Output the [X, Y] coordinate of the center of the cell containing the given text.  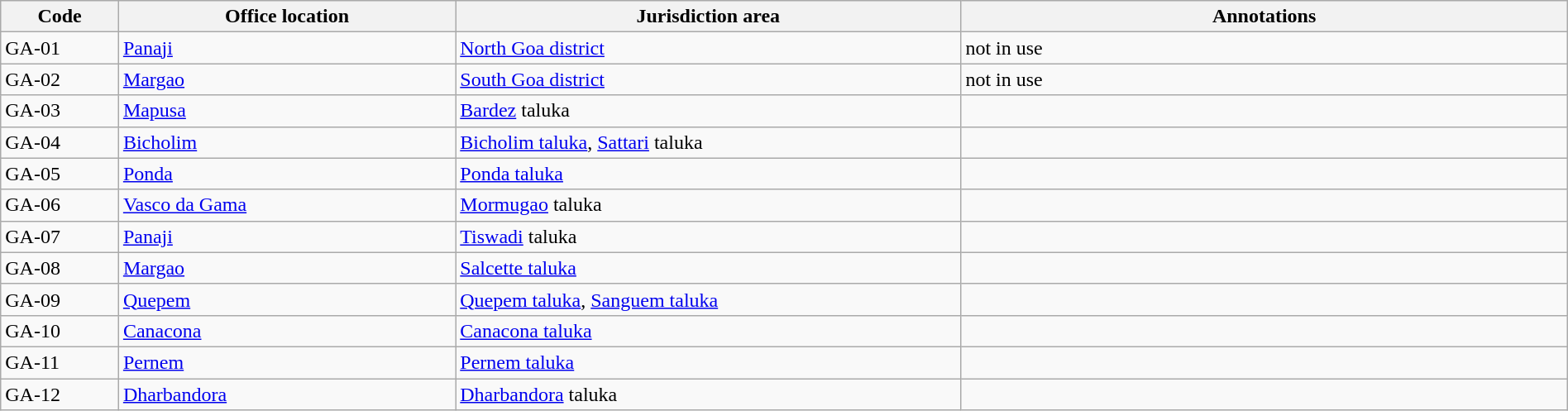
North Goa district [708, 48]
GA-10 [60, 331]
Bardez taluka [708, 111]
GA-08 [60, 268]
Annotations [1264, 17]
GA-05 [60, 174]
Office location [286, 17]
Dharbandora taluka [708, 394]
South Goa district [708, 79]
Mormugao taluka [708, 205]
Quepem [286, 299]
Ponda [286, 174]
Canacona taluka [708, 331]
Tiswadi taluka [708, 237]
Code [60, 17]
GA-01 [60, 48]
GA-09 [60, 299]
Canacona [286, 331]
GA-02 [60, 79]
Dharbandora [286, 394]
Bicholim [286, 142]
Bicholim taluka, Sattari taluka [708, 142]
GA-07 [60, 237]
Mapusa [286, 111]
Pernem [286, 362]
Ponda taluka [708, 174]
GA-12 [60, 394]
Salcette taluka [708, 268]
Jurisdiction area [708, 17]
GA-03 [60, 111]
GA-11 [60, 362]
GA-06 [60, 205]
GA-04 [60, 142]
Vasco da Gama [286, 205]
Quepem taluka, Sanguem taluka [708, 299]
Pernem taluka [708, 362]
